Extract the [x, y] coordinate from the center of the cell holding the provided text.  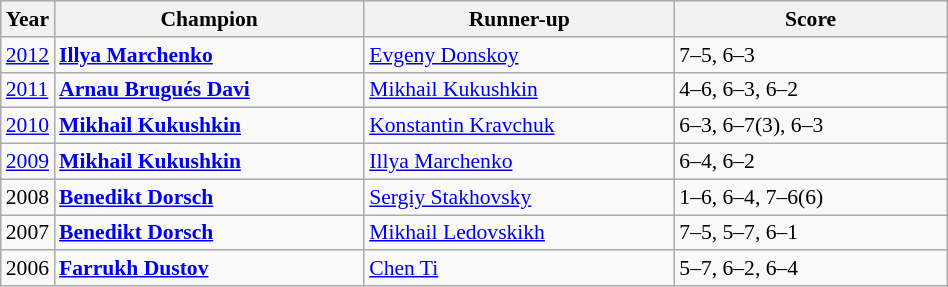
1–6, 6–4, 7–6(6) [810, 197]
5–7, 6–2, 6–4 [810, 269]
Farrukh Dustov [209, 269]
2010 [28, 126]
2012 [28, 55]
2011 [28, 90]
7–5, 5–7, 6–1 [810, 233]
2009 [28, 162]
2007 [28, 233]
2008 [28, 197]
Chen Ti [519, 269]
Runner-up [519, 19]
Champion [209, 19]
Evgeny Donskoy [519, 55]
Konstantin Kravchuk [519, 126]
Mikhail Ledovskikh [519, 233]
6–4, 6–2 [810, 162]
Arnau Brugués Davi [209, 90]
7–5, 6–3 [810, 55]
4–6, 6–3, 6–2 [810, 90]
Score [810, 19]
Year [28, 19]
2006 [28, 269]
6–3, 6–7(3), 6–3 [810, 126]
Sergiy Stakhovsky [519, 197]
